Identify which cell holds the provided text, then report its (X, Y) central coordinate. 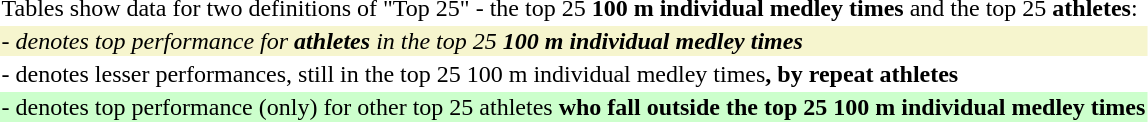
- denotes top performance for athletes in the top 25 100 m individual medley times (574, 41)
- denotes lesser performances, still in the top 25 100 m individual medley times, by repeat athletes (574, 74)
- denotes top performance (only) for other top 25 athletes who fall outside the top 25 100 m individual medley times (574, 107)
